Locate the cell with the specified text and output its [x, y] center coordinate. 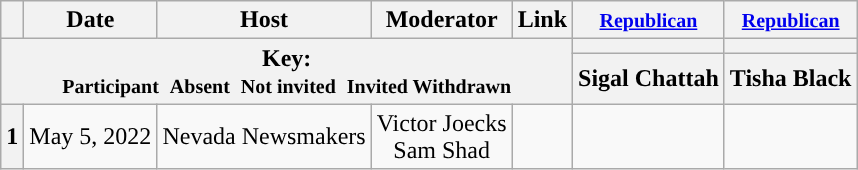
Sigal Chattah [649, 78]
Nevada Newsmakers [264, 136]
Link [542, 20]
May 5, 2022 [90, 136]
1 [12, 136]
Victor JoecksSam Shad [442, 136]
Host [264, 20]
Key: Participant Absent Not invited Invited Withdrawn [287, 72]
Moderator [442, 20]
Date [90, 20]
Tisha Black [790, 78]
